For the text-containing cell, return its midpoint in (x, y) coordinate format. 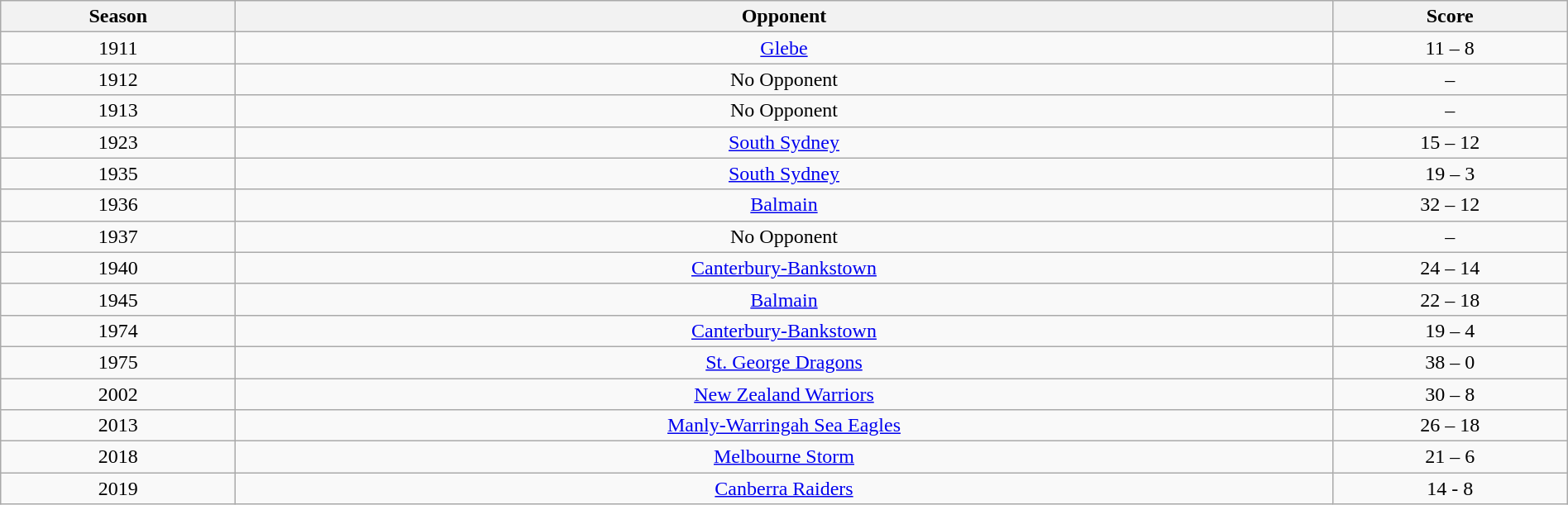
Manly-Warringah Sea Eagles (784, 426)
21 – 6 (1450, 457)
11 – 8 (1450, 48)
2013 (118, 426)
1945 (118, 299)
1913 (118, 111)
1940 (118, 268)
38 – 0 (1450, 362)
26 – 18 (1450, 426)
19 – 3 (1450, 174)
1937 (118, 236)
19 – 4 (1450, 331)
1923 (118, 142)
1935 (118, 174)
1911 (118, 48)
22 – 18 (1450, 299)
Canberra Raiders (784, 488)
2018 (118, 457)
New Zealand Warriors (784, 394)
1912 (118, 79)
24 – 14 (1450, 268)
1936 (118, 205)
1975 (118, 362)
Season (118, 17)
1974 (118, 331)
Score (1450, 17)
St. George Dragons (784, 362)
2019 (118, 488)
2002 (118, 394)
30 – 8 (1450, 394)
14 - 8 (1450, 488)
32 – 12 (1450, 205)
Opponent (784, 17)
15 – 12 (1450, 142)
Glebe (784, 48)
Melbourne Storm (784, 457)
